Detect which cell encompasses the target text, then output its [x, y] center coordinate. 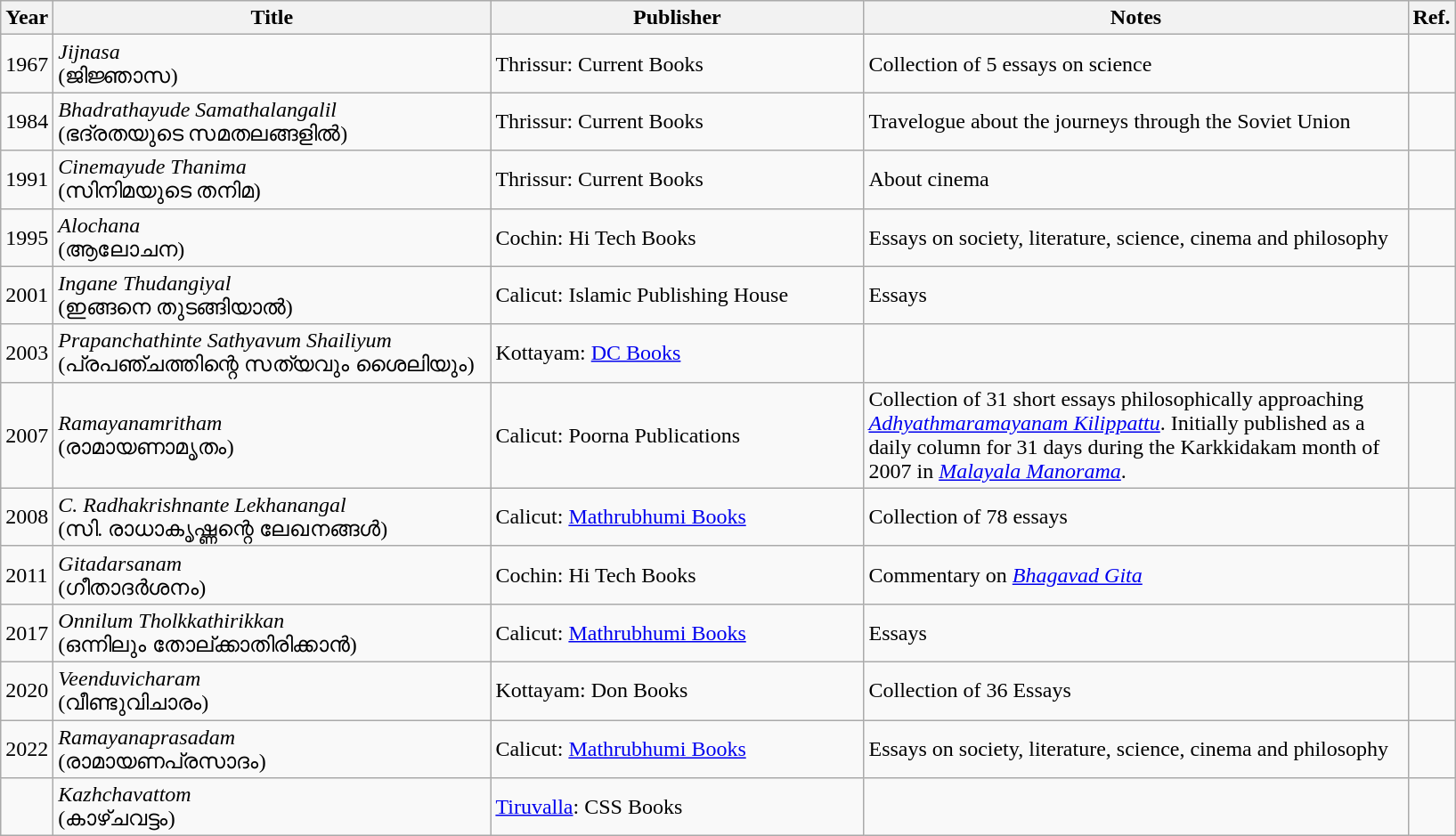
1995 [27, 237]
Bhadrathayude Samathalangalil(ഭദ്രതയുടെ സമതലങ്ങളിൽ) [272, 121]
Onnilum Tholkkathirikkan(ഒന്നിലും തോല്ക്കാതിരിക്കാന്‍) [272, 632]
2003 [27, 353]
Calicut: Islamic Publishing House [677, 296]
Veenduvicharam(വീണ്ടുവിചാരം) [272, 691]
Kazhchavattom(കാഴ്ചവട്ടം) [272, 807]
Collection of 5 essays on science [1136, 64]
Ramayanaprasadam(രാമായണപ്രസാദം) [272, 748]
2020 [27, 691]
2008 [27, 516]
Kottayam: DC Books [677, 353]
Prapanchathinte Sathyavum Shailiyum(പ്രപഞ്ചത്തിന്റെ സത്യവും ശൈലിയും) [272, 353]
1991 [27, 180]
About cinema [1136, 180]
Publisher [677, 18]
Commentary on Bhagavad Gita [1136, 575]
Travelogue about the journeys through the Soviet Union [1136, 121]
Alochana(ആലോചന) [272, 237]
Year [27, 18]
2017 [27, 632]
Ref. [1432, 18]
Tiruvalla: CSS Books [677, 807]
Ingane Thudangiyal(ഇങ്ങനെ തുടങ്ങിയാല്‍) [272, 296]
Calicut: Poorna Publications [677, 434]
Gitadarsanam(ഗീതാദർശനം) [272, 575]
Cinemayude Thanima(സിനിമയുടെ തനിമ) [272, 180]
1967 [27, 64]
Ramayanamritham(രാമായണാമൃതം) [272, 434]
Title [272, 18]
2007 [27, 434]
1984 [27, 121]
Notes [1136, 18]
Jijnasa(ജിജ്ഞാസ) [272, 64]
Collection of 78 essays [1136, 516]
2011 [27, 575]
Kottayam: Don Books [677, 691]
2001 [27, 296]
2022 [27, 748]
Collection of 36 Essays [1136, 691]
C. Radhakrishnante Lekhanangal(സി. രാധാകൃഷ്ണന്റെ ലേഖനങ്ങൾ) [272, 516]
